Provide the (X, Y) coordinate of the cell's center where the given text is located.  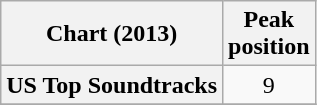
Chart (2013) (112, 34)
US Top Soundtracks (112, 85)
Peakposition (269, 34)
9 (269, 85)
